Return (x, y) of the center of cell containing provided text 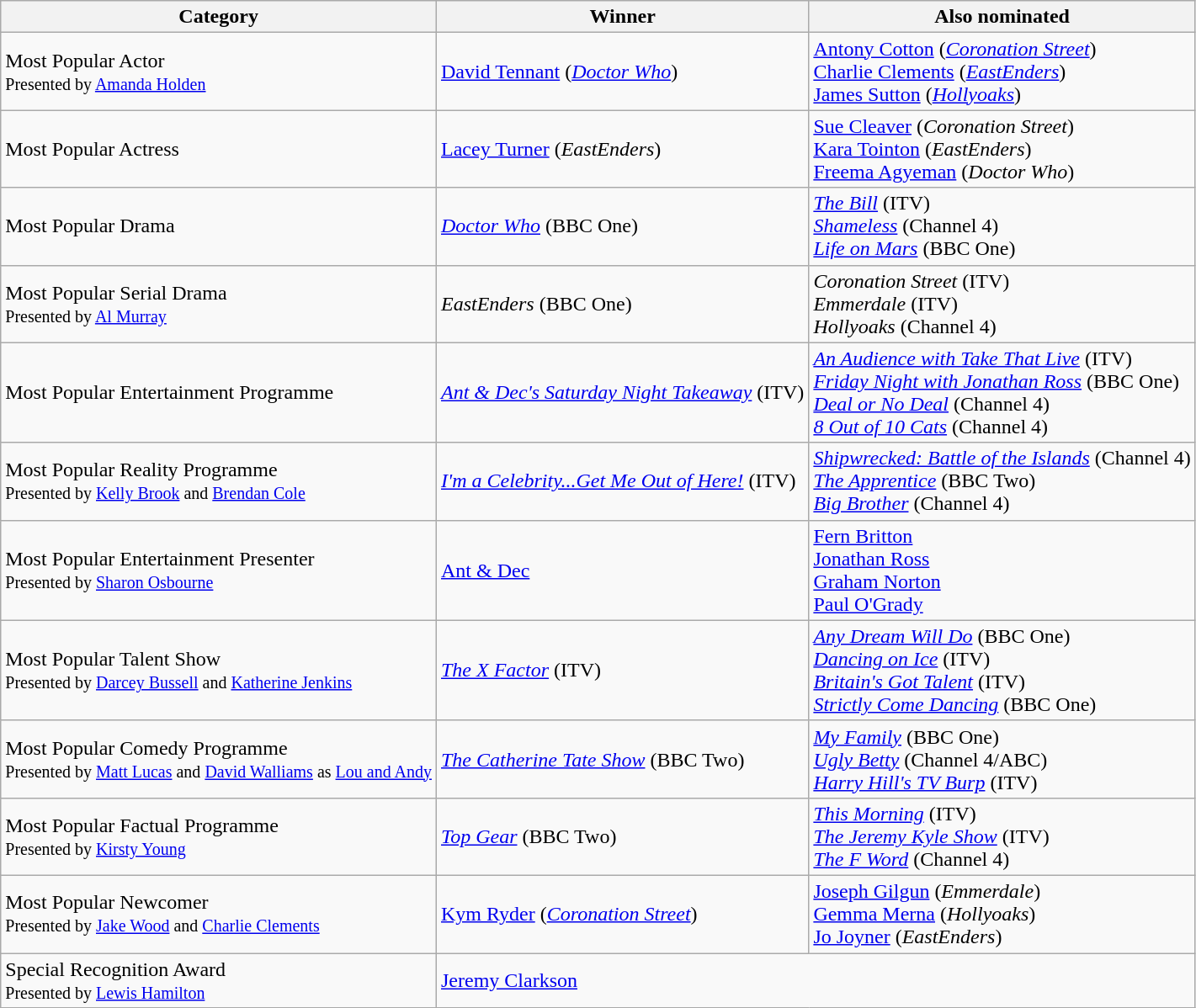
Winner (622, 17)
Most Popular Comedy ProgrammePresented by Matt Lucas and David Walliams as Lou and Andy (219, 759)
Ant & Dec's Saturday Night Takeaway (ITV) (622, 392)
Kym Ryder (Coronation Street) (622, 914)
Coronation Street (ITV)Emmerdale (ITV)Hollyoaks (Channel 4) (1002, 304)
Any Dream Will Do (BBC One)Dancing on Ice (ITV)Britain's Got Talent (ITV)Strictly Come Dancing (BBC One) (1002, 670)
The Catherine Tate Show (BBC Two) (622, 759)
Shipwrecked: Battle of the Islands (Channel 4)The Apprentice (BBC Two)Big Brother (Channel 4) (1002, 481)
Category (219, 17)
An Audience with Take That Live (ITV)Friday Night with Jonathan Ross (BBC One)Deal or No Deal (Channel 4)8 Out of 10 Cats (Channel 4) (1002, 392)
I'm a Celebrity...Get Me Out of Here! (ITV) (622, 481)
Most Popular Serial DramaPresented by Al Murray (219, 304)
Most Popular Reality Programme Presented by Kelly Brook and Brendan Cole (219, 481)
Most Popular ActorPresented by Amanda Holden (219, 72)
Jeremy Clarkson (816, 979)
The X Factor (ITV) (622, 670)
Most Popular Talent ShowPresented by Darcey Bussell and Katherine Jenkins (219, 670)
David Tennant (Doctor Who) (622, 72)
EastEnders (BBC One) (622, 304)
Most Popular Drama (219, 226)
This Morning (ITV)The Jeremy Kyle Show (ITV)The F Word (Channel 4) (1002, 836)
Ant & Dec (622, 570)
My Family (BBC One)Ugly Betty (Channel 4/ABC)Harry Hill's TV Burp (ITV) (1002, 759)
Top Gear (BBC Two) (622, 836)
Most Popular Actress (219, 149)
The Bill (ITV)Shameless (Channel 4)Life on Mars (BBC One) (1002, 226)
Sue Cleaver (Coronation Street)Kara Tointon (EastEnders)Freema Agyeman (Doctor Who) (1002, 149)
Lacey Turner (EastEnders) (622, 149)
Most Popular Entertainment Presenter Presented by Sharon Osbourne (219, 570)
Joseph Gilgun (Emmerdale)Gemma Merna (Hollyoaks)Jo Joyner (EastEnders) (1002, 914)
Doctor Who (BBC One) (622, 226)
Most Popular Factual ProgrammePresented by Kirsty Young (219, 836)
Most Popular Entertainment Programme (219, 392)
Also nominated (1002, 17)
Fern BrittonJonathan RossGraham NortonPaul O'Grady (1002, 570)
Special Recognition AwardPresented by Lewis Hamilton (219, 979)
Most Popular Newcomer Presented by Jake Wood and Charlie Clements (219, 914)
Antony Cotton (Coronation Street)Charlie Clements (EastEnders)James Sutton (Hollyoaks) (1002, 72)
